Scan for the cell matching the given text and deliver its (x, y) coordinate at center. 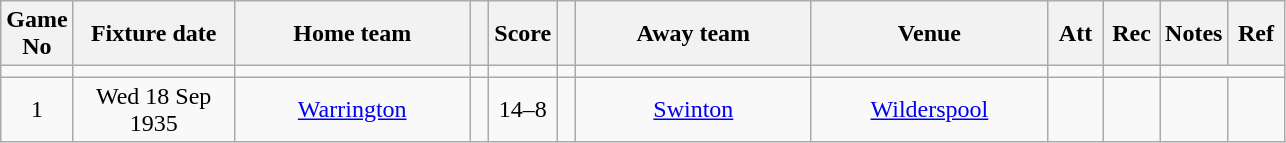
Fixture date (154, 34)
Wilderspool (929, 110)
Swinton (693, 110)
Att (1075, 34)
14–8 (523, 110)
Ref (1256, 34)
Away team (693, 34)
Game No (37, 34)
1 (37, 110)
Rec (1132, 34)
Warrington (352, 110)
Score (523, 34)
Venue (929, 34)
Notes (1194, 34)
Wed 18 Sep 1935 (154, 110)
Home team (352, 34)
